Detect which cell encompasses the target text, then output its [X, Y] center coordinate. 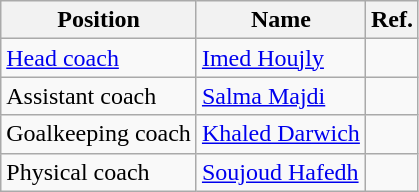
Salma Majdi [280, 96]
Name [280, 20]
Soujoud Hafedh [280, 172]
Imed Houjly [280, 58]
Physical coach [99, 172]
Head coach [99, 58]
Goalkeeping coach [99, 134]
Position [99, 20]
Ref. [392, 20]
Khaled Darwich [280, 134]
Assistant coach [99, 96]
